Scan for the cell matching the given text and deliver its (x, y) coordinate at center. 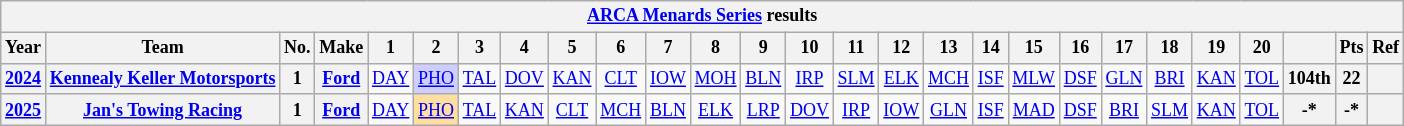
19 (1216, 48)
2025 (24, 110)
14 (990, 48)
Make (342, 48)
2024 (24, 78)
10 (810, 48)
MAD (1034, 110)
7 (668, 48)
8 (716, 48)
15 (1034, 48)
Year (24, 48)
Jan's Towing Racing (162, 110)
5 (572, 48)
22 (1352, 78)
Pts (1352, 48)
13 (949, 48)
No. (298, 48)
17 (1124, 48)
16 (1080, 48)
3 (479, 48)
MOH (716, 78)
6 (621, 48)
LRP (764, 110)
Team (162, 48)
11 (856, 48)
9 (764, 48)
Ref (1386, 48)
18 (1170, 48)
104th (1309, 78)
12 (902, 48)
20 (1262, 48)
Kennealy Keller Motorsports (162, 78)
MLW (1034, 78)
ARCA Menards Series results (702, 16)
2 (436, 48)
4 (525, 48)
